Identify which cell holds the provided text, then report its [X, Y] central coordinate. 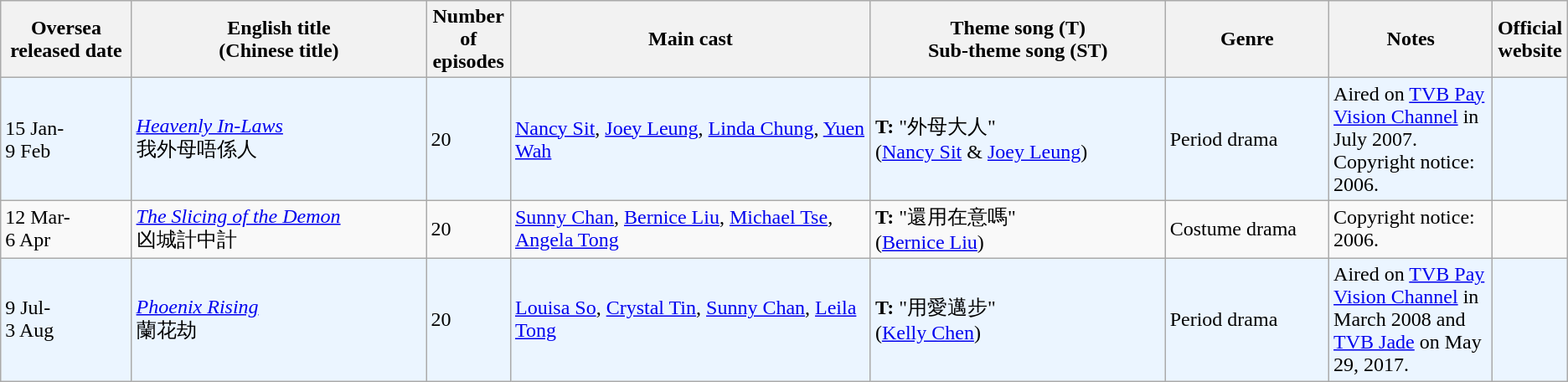
9 Jul- 3 Aug [66, 319]
Nancy Sit, Joey Leung, Linda Chung, Yuen Wah [690, 139]
Costume drama [1246, 230]
The Slicing of the Demon 凶城計中計 [279, 230]
Phoenix Rising 蘭花劫 [279, 319]
Aired on TVB Pay Vision Channel in July 2007. Copyright notice: 2006. [1411, 139]
Sunny Chan, Bernice Liu, Michael Tse, Angela Tong [690, 230]
Theme song (T) Sub-theme song (ST) [1018, 39]
Genre [1246, 39]
15 Jan- 9 Feb [66, 139]
Official website [1529, 39]
T: "還用在意嗎" (Bernice Liu) [1018, 230]
Louisa So, Crystal Tin, Sunny Chan, Leila Tong [690, 319]
T: "外母大人" (Nancy Sit & Joey Leung) [1018, 139]
Copyright notice: 2006. [1411, 230]
T: "用愛邁步" (Kelly Chen) [1018, 319]
Oversea released date [66, 39]
Main cast [690, 39]
12 Mar- 6 Apr [66, 230]
English title (Chinese title) [279, 39]
Aired on TVB Pay Vision Channel in March 2008 and TVB Jade on May 29, 2017. [1411, 319]
Heavenly In-Laws 我外母唔係人 [279, 139]
Number of episodes [469, 39]
Notes [1411, 39]
